For the text-containing cell, return its midpoint in [X, Y] coordinate format. 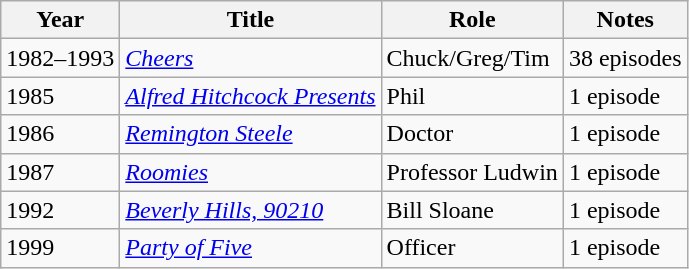
1985 [60, 96]
1982–1993 [60, 58]
Alfred Hitchcock Presents [250, 96]
Roomies [250, 172]
Notes [625, 20]
Party of Five [250, 248]
Officer [472, 248]
38 episodes [625, 58]
1986 [60, 134]
Role [472, 20]
Title [250, 20]
Beverly Hills, 90210 [250, 210]
1999 [60, 248]
Doctor [472, 134]
Professor Ludwin [472, 172]
Chuck/Greg/Tim [472, 58]
1992 [60, 210]
Bill Sloane [472, 210]
Cheers [250, 58]
Phil [472, 96]
Year [60, 20]
Remington Steele [250, 134]
1987 [60, 172]
